Identify which cell holds the provided text, then report its [X, Y] central coordinate. 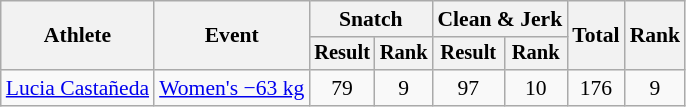
Women's −63 kg [232, 88]
Clean & Jerk [500, 19]
Athlete [78, 36]
176 [596, 88]
Snatch [370, 19]
79 [342, 88]
Total [596, 36]
Lucia Castañeda [78, 88]
10 [536, 88]
97 [468, 88]
Event [232, 36]
